Scan for the cell matching the given text and deliver its (X, Y) coordinate at center. 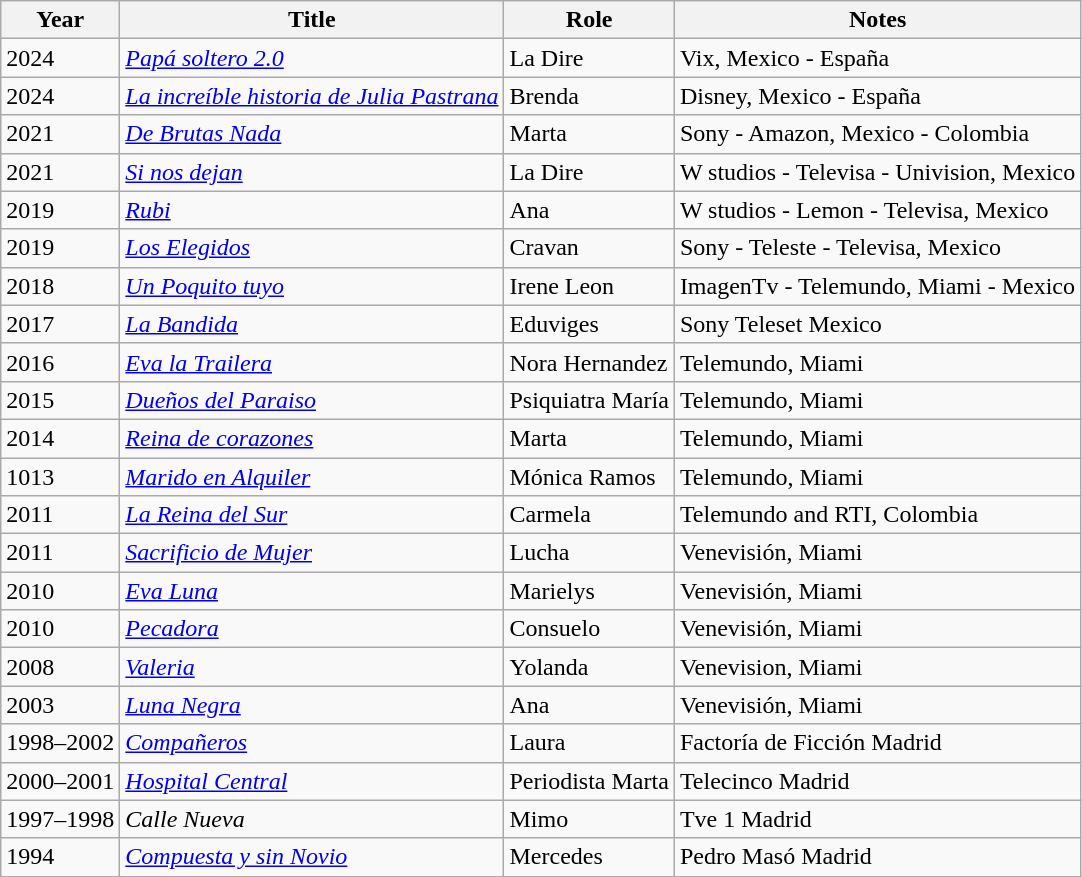
Disney, Mexico - España (877, 96)
Psiquiatra María (589, 400)
Reina de corazones (312, 438)
Irene Leon (589, 286)
2017 (60, 324)
Calle Nueva (312, 819)
Dueños del Paraiso (312, 400)
Compañeros (312, 743)
Consuelo (589, 629)
1994 (60, 857)
Los Elegidos (312, 248)
1997–1998 (60, 819)
Pecadora (312, 629)
W studios - Televisa - Univision, Mexico (877, 172)
Papá soltero 2.0 (312, 58)
2018 (60, 286)
Eva la Trailera (312, 362)
Notes (877, 20)
Yolanda (589, 667)
La Bandida (312, 324)
Mónica Ramos (589, 477)
Telecinco Madrid (877, 781)
Cravan (589, 248)
La increíble historia de Julia Pastrana (312, 96)
Eva Luna (312, 591)
2016 (60, 362)
Sacrificio de Mujer (312, 553)
Carmela (589, 515)
Pedro Masó Madrid (877, 857)
2008 (60, 667)
Sony Teleset Mexico (877, 324)
Si nos dejan (312, 172)
Marielys (589, 591)
Eduviges (589, 324)
Valeria (312, 667)
La Reina del Sur (312, 515)
ImagenTv - Telemundo, Miami - Mexico (877, 286)
Telemundo and RTI, Colombia (877, 515)
W studios - Lemon - Televisa, Mexico (877, 210)
2015 (60, 400)
De Brutas Nada (312, 134)
Role (589, 20)
2000–2001 (60, 781)
Nora Hernandez (589, 362)
2014 (60, 438)
Sony - Teleste - Televisa, Mexico (877, 248)
Luna Negra (312, 705)
Factoría de Ficción Madrid (877, 743)
1998–2002 (60, 743)
Year (60, 20)
Laura (589, 743)
Sony - Amazon, Mexico - Colombia (877, 134)
Un Poquito tuyo (312, 286)
Mercedes (589, 857)
Lucha (589, 553)
Hospital Central (312, 781)
Periodista Marta (589, 781)
2003 (60, 705)
Compuesta y sin Novio (312, 857)
Venevision, Miami (877, 667)
1013 (60, 477)
Title (312, 20)
Mimo (589, 819)
Tve 1 Madrid (877, 819)
Rubi (312, 210)
Marido en Alquiler (312, 477)
Vix, Mexico - España (877, 58)
Brenda (589, 96)
